Capture the cell that displays the provided text and extract its (x, y) central coordinate. 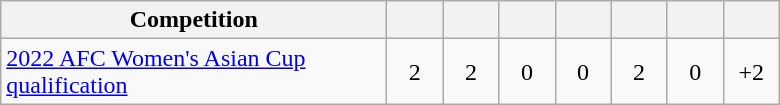
Competition (194, 20)
+2 (751, 72)
2022 AFC Women's Asian Cup qualification (194, 72)
